Search for the cell housing the specified text and yield its [X, Y] center coordinate. 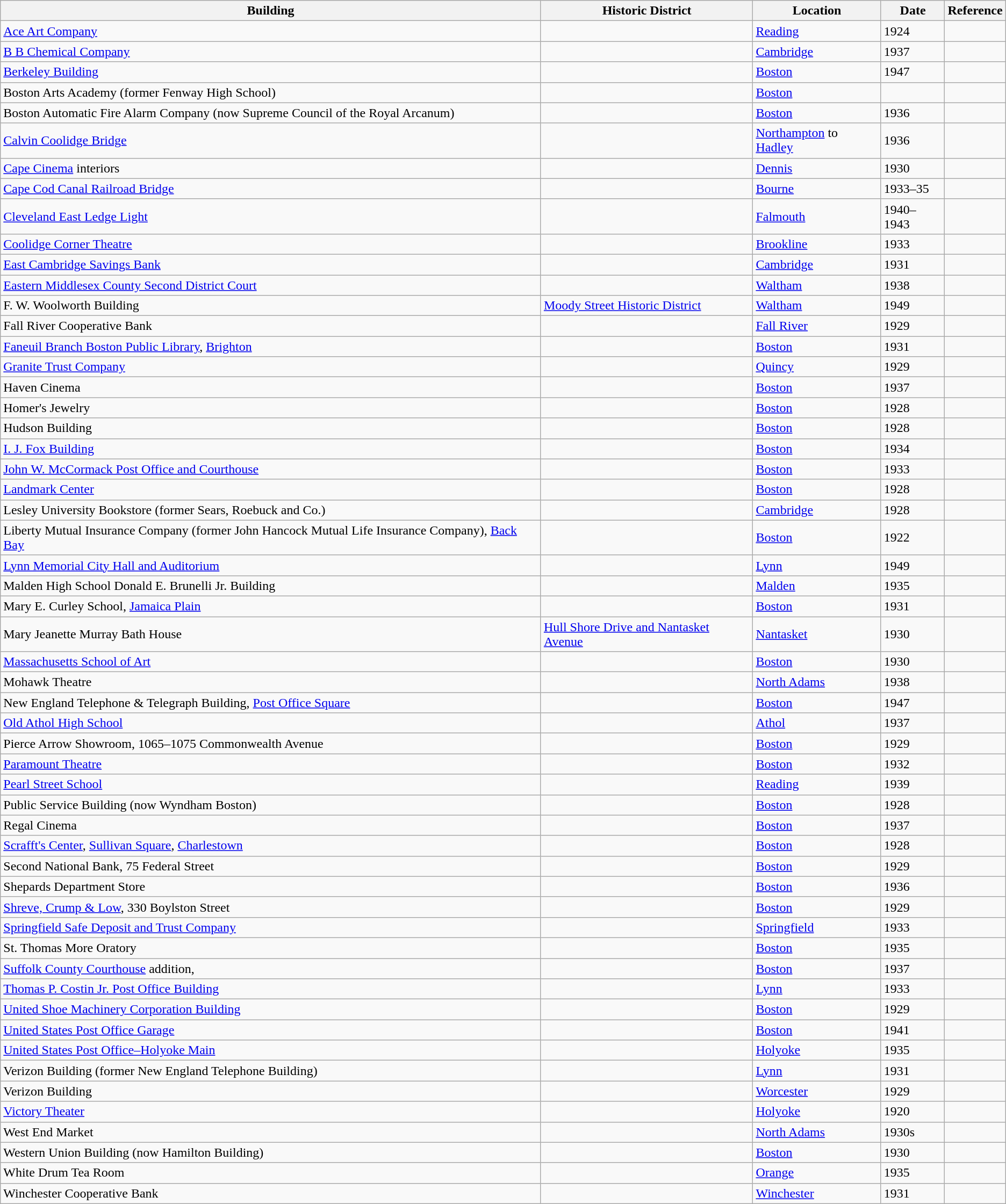
F. W. Woolworth Building [271, 306]
Cleveland East Ledge Light [271, 216]
Fall River [817, 326]
Northampton to Hadley [817, 141]
Ace Art Company [271, 31]
John W. McCormack Post Office and Courthouse [271, 469]
Regal Cinema [271, 825]
Coolidge Corner Theatre [271, 244]
Victory Theater [271, 1112]
East Cambridge Savings Bank [271, 264]
Berkeley Building [271, 72]
Paramount Theatre [271, 764]
Lynn Memorial City Hall and Auditorium [271, 565]
Suffolk County Courthouse addition, [271, 969]
Cape Cinema interiors [271, 168]
Old Athol High School [271, 723]
Liberty Mutual Insurance Company (former John Hancock Mutual Life Insurance Company), Back Bay [271, 537]
Scrafft's Center, Sullivan Square, Charlestown [271, 846]
Public Service Building (now Wyndham Boston) [271, 805]
Massachusetts School of Art [271, 662]
Springfield [817, 927]
Boston Automatic Fire Alarm Company (now Supreme Council of the Royal Arcanum) [271, 113]
Mary E. Curley School, Jamaica Plain [271, 606]
United States Post Office–Holyoke Main [271, 1050]
Thomas P. Costin Jr. Post Office Building [271, 989]
Location [817, 11]
Mohawk Theatre [271, 682]
Quincy [817, 367]
United Shoe Machinery Corporation Building [271, 1010]
1930s [912, 1132]
Malden [817, 586]
Cape Cod Canal Railroad Bridge [271, 189]
Faneuil Branch Boston Public Library, Brighton [271, 347]
Fall River Cooperative Bank [271, 326]
Athol [817, 723]
Lesley University Bookstore (former Sears, Roebuck and Co.) [271, 510]
1940–1943 [912, 216]
St. Thomas More Oratory [271, 948]
Orange [817, 1173]
Date [912, 11]
Shepards Department Store [271, 886]
Homer's Jewelry [271, 408]
1934 [912, 449]
Reference [975, 11]
West End Market [271, 1132]
Worcester [817, 1091]
Falmouth [817, 216]
1941 [912, 1030]
Nantasket [817, 634]
Boston Arts Academy (former Fenway High School) [271, 92]
Shreve, Crump & Low, 330 Boylston Street [271, 907]
Winchester [817, 1193]
B B Chemical Company [271, 52]
Pearl Street School [271, 784]
Verizon Building (former New England Telephone Building) [271, 1071]
1932 [912, 764]
Mary Jeanette Murray Bath House [271, 634]
Calvin Coolidge Bridge [271, 141]
Brookline [817, 244]
1922 [912, 537]
Bourne [817, 189]
Haven Cinema [271, 387]
Moody Street Historic District [647, 306]
Historic District [647, 11]
1933–35 [912, 189]
Landmark Center [271, 489]
1920 [912, 1112]
Verizon Building [271, 1091]
I. J. Fox Building [271, 449]
White Drum Tea Room [271, 1173]
1924 [912, 31]
Western Union Building (now Hamilton Building) [271, 1152]
Building [271, 11]
Granite Trust Company [271, 367]
Hull Shore Drive and Nantasket Avenue [647, 634]
Pierce Arrow Showroom, 1065–1075 Commonwealth Avenue [271, 744]
1939 [912, 784]
Malden High School Donald E. Brunelli Jr. Building [271, 586]
New England Telephone & Telegraph Building, Post Office Square [271, 703]
Dennis [817, 168]
Springfield Safe Deposit and Trust Company [271, 927]
Winchester Cooperative Bank [271, 1193]
Eastern Middlesex County Second District Court [271, 285]
Hudson Building [271, 428]
United States Post Office Garage [271, 1030]
Second National Bank, 75 Federal Street [271, 866]
